Pinpoint the cell where the given text exists, returning its (x, y) midpoint coordinate. 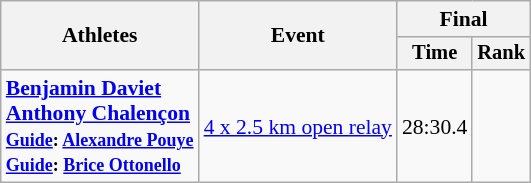
Time (434, 54)
28:30.4 (434, 126)
Athletes (100, 36)
Benjamin DavietAnthony ChalençonGuide: Alexandre PouyeGuide: Brice Ottonello (100, 126)
Rank (501, 54)
Event (298, 36)
Final (464, 19)
4 x 2.5 km open relay (298, 126)
